Search for the cell housing the specified text and yield its (x, y) center coordinate. 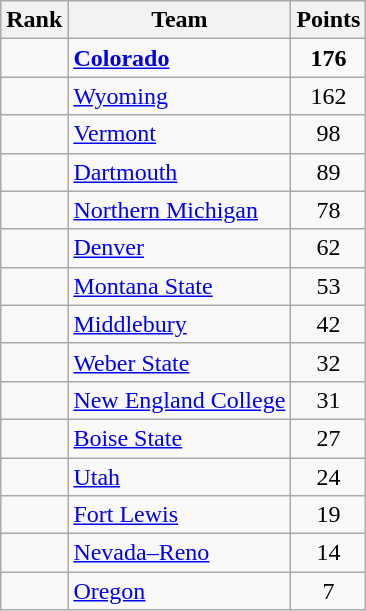
Colorado (180, 58)
Vermont (180, 134)
31 (328, 400)
Dartmouth (180, 172)
Points (328, 20)
Rank (34, 20)
78 (328, 210)
53 (328, 286)
Montana State (180, 286)
7 (328, 591)
24 (328, 477)
62 (328, 248)
14 (328, 553)
Denver (180, 248)
Team (180, 20)
Wyoming (180, 96)
Nevada–Reno (180, 553)
89 (328, 172)
New England College (180, 400)
42 (328, 324)
176 (328, 58)
98 (328, 134)
32 (328, 362)
Northern Michigan (180, 210)
Fort Lewis (180, 515)
Boise State (180, 438)
Weber State (180, 362)
Utah (180, 477)
162 (328, 96)
Middlebury (180, 324)
27 (328, 438)
19 (328, 515)
Oregon (180, 591)
